Output the (x, y) coordinate of the center of the cell containing the given text.  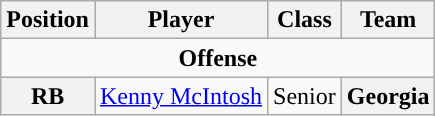
Kenny McIntosh (180, 96)
Senior (305, 96)
Georgia (388, 96)
Class (305, 20)
RB (48, 96)
Position (48, 20)
Offense (218, 58)
Player (180, 20)
Team (388, 20)
